Return (X, Y) of the center of cell containing provided text 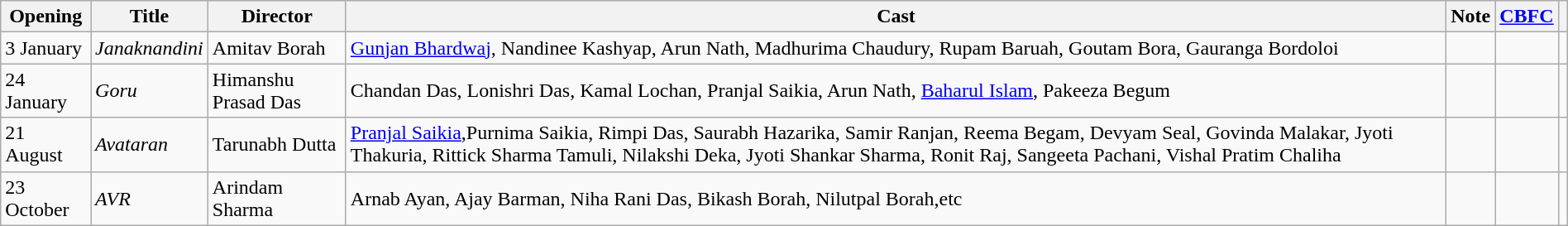
Arindam Sharma (276, 199)
Chandan Das, Lonishri Das, Kamal Lochan, Pranjal Saikia, Arun Nath, Baharul Islam, Pakeeza Begum (896, 91)
3 January (46, 48)
Avataran (150, 144)
Tarunabh Dutta (276, 144)
Director (276, 17)
Janaknandini (150, 48)
AVR (150, 199)
24 January (46, 91)
CBFC (1527, 17)
Cast (896, 17)
21 August (46, 144)
Gunjan Bhardwaj, Nandinee Kashyap, Arun Nath, Madhurima Chaudury, Rupam Baruah, Goutam Bora, Gauranga Bordoloi (896, 48)
23 October (46, 199)
Opening (46, 17)
Arnab Ayan, Ajay Barman, Niha Rani Das, Bikash Borah, Nilutpal Borah,etc (896, 199)
Amitav Borah (276, 48)
Note (1470, 17)
Title (150, 17)
Himanshu Prasad Das (276, 91)
Goru (150, 91)
